Extract the [x, y] coordinate from the center of the cell holding the provided text.  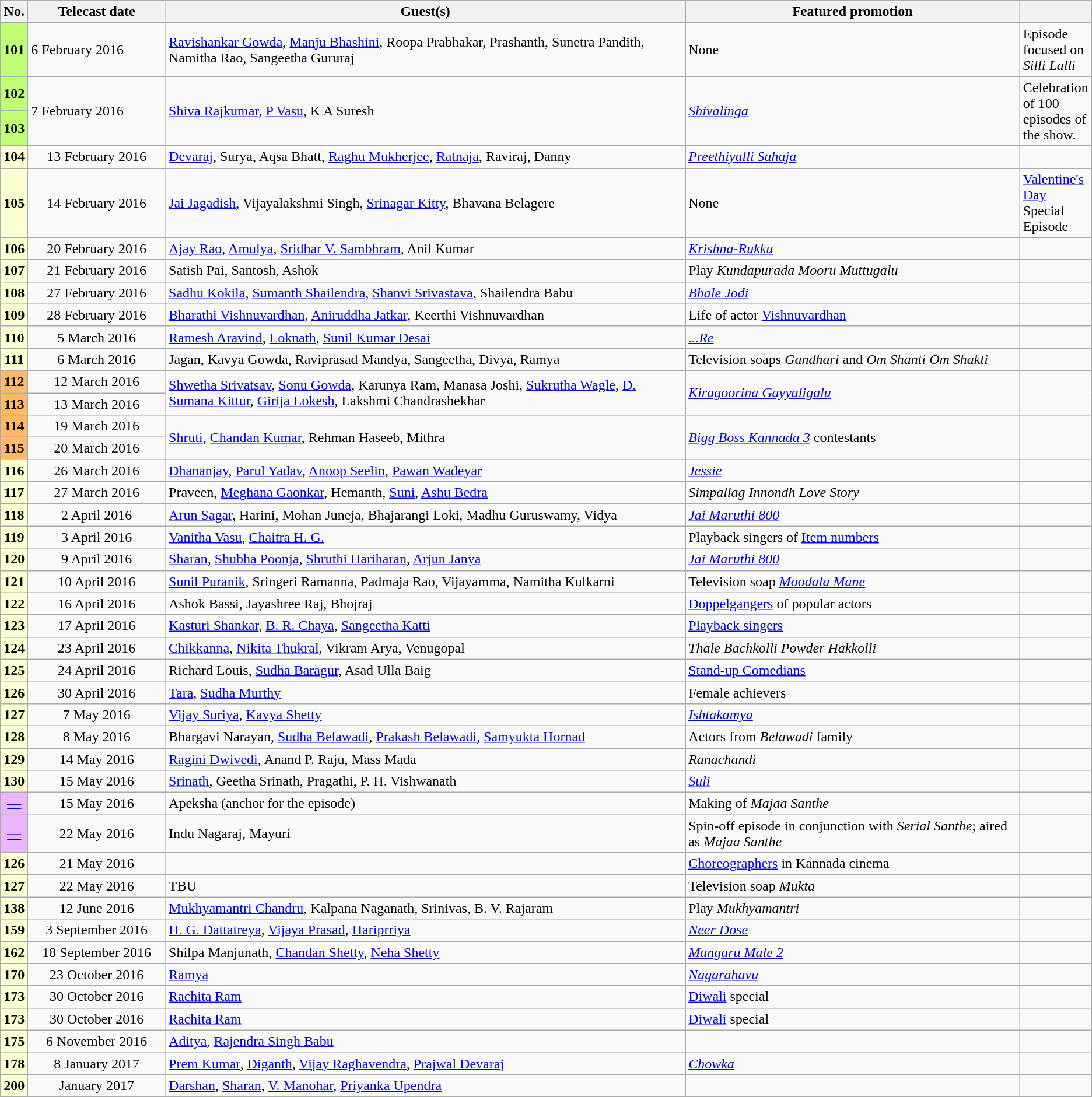
6 March 2016 [97, 359]
3 April 2016 [97, 537]
...Re [853, 337]
Featured promotion [853, 12]
Shivalinga [853, 111]
125 [14, 670]
2 April 2016 [97, 515]
138 [14, 908]
Shwetha Srivatsav, Sonu Gowda, Karunya Ram, Manasa Joshi, Sukrutha Wagle, D. Sumana Kittur, Girija Lokesh, Lakshmi Chandrashekhar [426, 392]
162 [14, 952]
106 [14, 248]
101 [14, 50]
Play Mukhyamantri [853, 908]
Telecast date [97, 12]
Bigg Boss Kannada 3 contestants [853, 437]
Celebration of 100 episodes of the show. [1056, 111]
13 February 2016 [97, 157]
Neer Dose [853, 930]
27 March 2016 [97, 493]
Jagan, Kavya Gowda, Raviprasad Mandya, Sangeetha, Divya, Ramya [426, 359]
Tara, Sudha Murthy [426, 692]
Doppelgangers of popular actors [853, 604]
Krishna-Rukku [853, 248]
Indu Nagaraj, Mayuri [426, 834]
107 [14, 271]
Female achievers [853, 692]
January 2017 [97, 1085]
Ashok Bassi, Jayashree Raj, Bhojraj [426, 604]
Shiva Rajkumar, P Vasu, K A Suresh [426, 111]
17 April 2016 [97, 626]
118 [14, 515]
Srinath, Geetha Srinath, Pragathi, P. H. Vishwanath [426, 781]
Ajay Rao, Amulya, Sridhar V. Sambhram, Anil Kumar [426, 248]
Stand-up Comedians [853, 670]
19 March 2016 [97, 426]
Praveen, Meghana Gaonkar, Hemanth, Suni, Ashu Bedra [426, 493]
104 [14, 157]
117 [14, 493]
13 March 2016 [97, 404]
Ravishankar Gowda, Manju Bhashini, Roopa Prabhakar, Prashanth, Sunetra Pandith, Namitha Rao, Sangeetha Gururaj [426, 50]
Guest(s) [426, 12]
105 [14, 203]
124 [14, 648]
122 [14, 604]
Ramya [426, 975]
113 [14, 404]
170 [14, 975]
Richard Louis, Sudha Baragur, Asad Ulla Baig [426, 670]
178 [14, 1063]
12 March 2016 [97, 381]
Actors from Belawadi family [853, 737]
9 April 2016 [97, 559]
Shilpa Manjunath, Chandan Shetty, Neha Shetty [426, 952]
16 April 2016 [97, 604]
Vanitha Vasu, Chaitra H. G. [426, 537]
18 September 2016 [97, 952]
Vijay Suriya, Kavya Shetty [426, 714]
Making of Majaa Santhe [853, 804]
103 [14, 128]
Prem Kumar, Diganth, Vijay Raghavendra, Prajwal Devaraj [426, 1063]
Spin-off episode in conjunction with Serial Santhe; aired as Majaa Santhe [853, 834]
No. [14, 12]
Ragini Dwivedi, Anand P. Raju, Mass Mada [426, 759]
Aditya, Rajendra Singh Babu [426, 1041]
109 [14, 315]
Mungaru Male 2 [853, 952]
Dhananjay, Parul Yadav, Anoop Seelin, Pawan Wadeyar [426, 471]
121 [14, 581]
3 September 2016 [97, 930]
Devaraj, Surya, Aqsa Bhatt, Raghu Mukherjee, Ratnaja, Raviraj, Danny [426, 157]
Thale Bachkolli Powder Hakkolli [853, 648]
H. G. Dattatreya, Vijaya Prasad, Hariprriya [426, 930]
Suli [853, 781]
Jessie [853, 471]
21 May 2016 [97, 864]
120 [14, 559]
Ranachandi [853, 759]
159 [14, 930]
Playback singers of Item numbers [853, 537]
23 October 2016 [97, 975]
14 May 2016 [97, 759]
Ramesh Aravind, Loknath, Sunil Kumar Desai [426, 337]
Chowka [853, 1063]
128 [14, 737]
TBU [426, 886]
114 [14, 426]
Ishtakamya [853, 714]
7 February 2016 [97, 111]
Bharathi Vishnuvardhan, Aniruddha Jatkar, Keerthi Vishnuvardhan [426, 315]
Bhargavi Narayan, Sudha Belawadi, Prakash Belawadi, Samyukta Hornad [426, 737]
175 [14, 1041]
Episode focused on Silli Lalli [1056, 50]
200 [14, 1085]
108 [14, 293]
Simpallag Innondh Love Story [853, 493]
7 May 2016 [97, 714]
119 [14, 537]
Life of actor Vishnuvardhan [853, 315]
20 March 2016 [97, 448]
Bhale Jodi [853, 293]
20 February 2016 [97, 248]
24 April 2016 [97, 670]
Nagarahavu [853, 975]
Shruti, Chandan Kumar, Rehman Haseeb, Mithra [426, 437]
Kasturi Shankar, B. R. Chaya, Sangeetha Katti [426, 626]
111 [14, 359]
129 [14, 759]
Jai Jagadish, Vijayalakshmi Singh, Srinagar Kitty, Bhavana Belagere [426, 203]
8 January 2017 [97, 1063]
Television soap Mukta [853, 886]
130 [14, 781]
6 November 2016 [97, 1041]
Chikkanna, Nikita Thukral, Vikram Arya, Venugopal [426, 648]
21 February 2016 [97, 271]
102 [14, 94]
Preethiyalli Sahaja [853, 157]
Darshan, Sharan, V. Manohar, Priyanka Upendra [426, 1085]
Sharan, Shubha Poonja, Shruthi Hariharan, Arjun Janya [426, 559]
Playback singers [853, 626]
30 April 2016 [97, 692]
23 April 2016 [97, 648]
Sadhu Kokila, Sumanth Shailendra, Shanvi Srivastava, Shailendra Babu [426, 293]
12 June 2016 [97, 908]
6 February 2016 [97, 50]
110 [14, 337]
115 [14, 448]
Television soaps Gandhari and Om Shanti Om Shakti [853, 359]
Arun Sagar, Harini, Mohan Juneja, Bhajarangi Loki, Madhu Guruswamy, Vidya [426, 515]
Mukhyamantri Chandru, Kalpana Naganath, Srinivas, B. V. Rajaram [426, 908]
14 February 2016 [97, 203]
10 April 2016 [97, 581]
26 March 2016 [97, 471]
Apeksha (anchor for the episode) [426, 804]
123 [14, 626]
5 March 2016 [97, 337]
Valentine's Day Special Episode [1056, 203]
27 February 2016 [97, 293]
Television soap Moodala Mane [853, 581]
112 [14, 381]
Satish Pai, Santosh, Ashok [426, 271]
Kiragoorina Gayyaligalu [853, 392]
Choreographers in Kannada cinema [853, 864]
116 [14, 471]
Play Kundapurada Mooru Muttugalu [853, 271]
28 February 2016 [97, 315]
Sunil Puranik, Sringeri Ramanna, Padmaja Rao, Vijayamma, Namitha Kulkarni [426, 581]
8 May 2016 [97, 737]
